Search for the cell housing the specified text and yield its (X, Y) center coordinate. 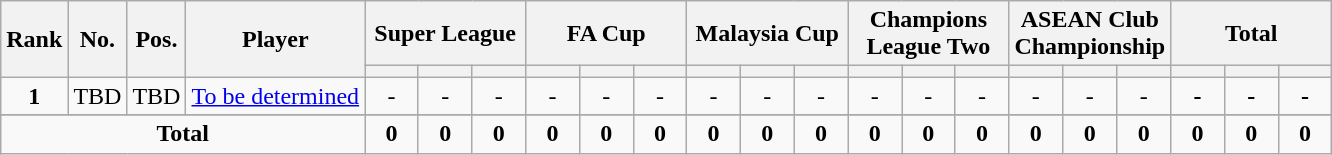
ASEAN Club Championship (1090, 34)
1 (34, 96)
Super League (446, 34)
Malaysia Cup (768, 34)
No. (98, 39)
Player (276, 39)
Champions League Two (928, 34)
Rank (34, 39)
Pos. (156, 39)
FA Cup (606, 34)
To be determined (276, 96)
